Identify which cell holds the provided text, then report its (X, Y) central coordinate. 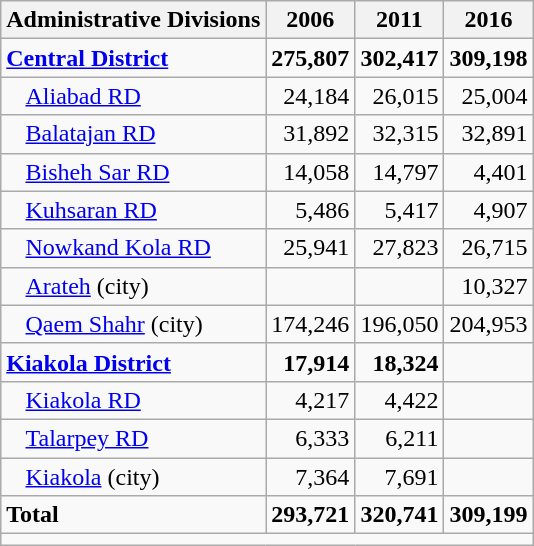
204,953 (488, 324)
10,327 (488, 286)
17,914 (310, 362)
6,333 (310, 438)
32,891 (488, 134)
2011 (400, 20)
174,246 (310, 324)
Aliabad RD (134, 96)
2006 (310, 20)
Arateh (city) (134, 286)
302,417 (400, 58)
26,015 (400, 96)
7,691 (400, 477)
Balatajan RD (134, 134)
27,823 (400, 248)
14,058 (310, 172)
26,715 (488, 248)
Nowkand Kola RD (134, 248)
5,486 (310, 210)
14,797 (400, 172)
32,315 (400, 134)
Qaem Shahr (city) (134, 324)
25,004 (488, 96)
7,364 (310, 477)
2016 (488, 20)
Kiakola (city) (134, 477)
Bisheh Sar RD (134, 172)
196,050 (400, 324)
24,184 (310, 96)
309,199 (488, 515)
25,941 (310, 248)
5,417 (400, 210)
31,892 (310, 134)
4,217 (310, 400)
Kiakola RD (134, 400)
309,198 (488, 58)
18,324 (400, 362)
Central District (134, 58)
Kuhsaran RD (134, 210)
6,211 (400, 438)
4,907 (488, 210)
293,721 (310, 515)
4,401 (488, 172)
4,422 (400, 400)
320,741 (400, 515)
275,807 (310, 58)
Total (134, 515)
Administrative Divisions (134, 20)
Talarpey RD (134, 438)
Kiakola District (134, 362)
